For the text-containing cell, return its midpoint in [X, Y] coordinate format. 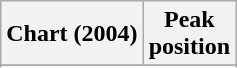
Peakposition [189, 34]
Chart (2004) [72, 34]
